Search for the cell housing the specified text and yield its [x, y] center coordinate. 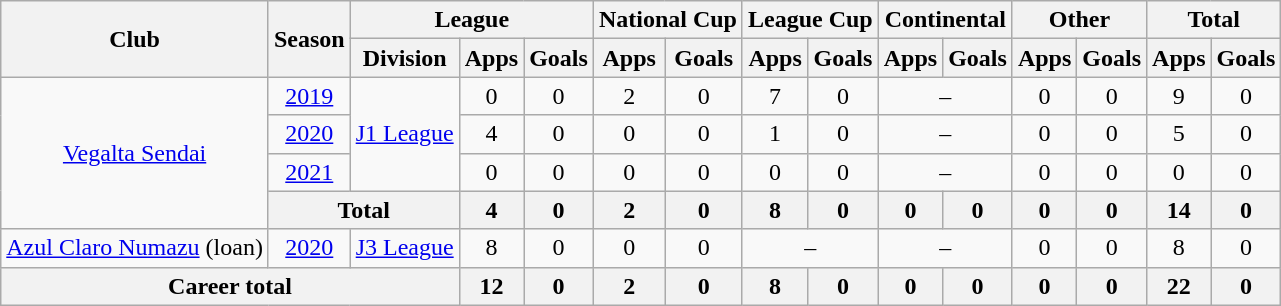
1 [774, 134]
J1 League [404, 134]
2019 [309, 96]
2021 [309, 172]
Azul Claro Numazu (loan) [135, 248]
Vegalta Sendai [135, 153]
League [472, 20]
22 [1179, 286]
Career total [230, 286]
12 [491, 286]
Other [1079, 20]
League Cup [810, 20]
14 [1179, 210]
Division [404, 58]
J3 League [404, 248]
Club [135, 39]
National Cup [668, 20]
7 [774, 96]
Season [309, 39]
5 [1179, 134]
Continental [945, 20]
9 [1179, 96]
